Identify which cell holds the provided text, then report its (X, Y) central coordinate. 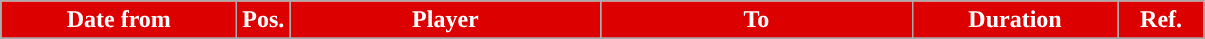
Date from (119, 20)
To (756, 20)
Duration (1015, 20)
Ref. (1161, 20)
Player (446, 20)
Pos. (264, 20)
